Detect which cell encompasses the target text, then output its (X, Y) center coordinate. 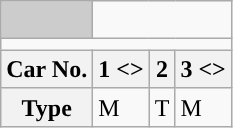
3 <> (203, 69)
Type (47, 107)
1 <> (121, 69)
T (162, 107)
2 (162, 69)
Car No. (47, 69)
